Scan for the cell matching the given text and deliver its [x, y] coordinate at center. 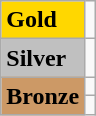
Silver [43, 58]
Bronze [43, 96]
Gold [43, 20]
